Find where the given text appears and provide that cell's center as (X, Y) coordinate. 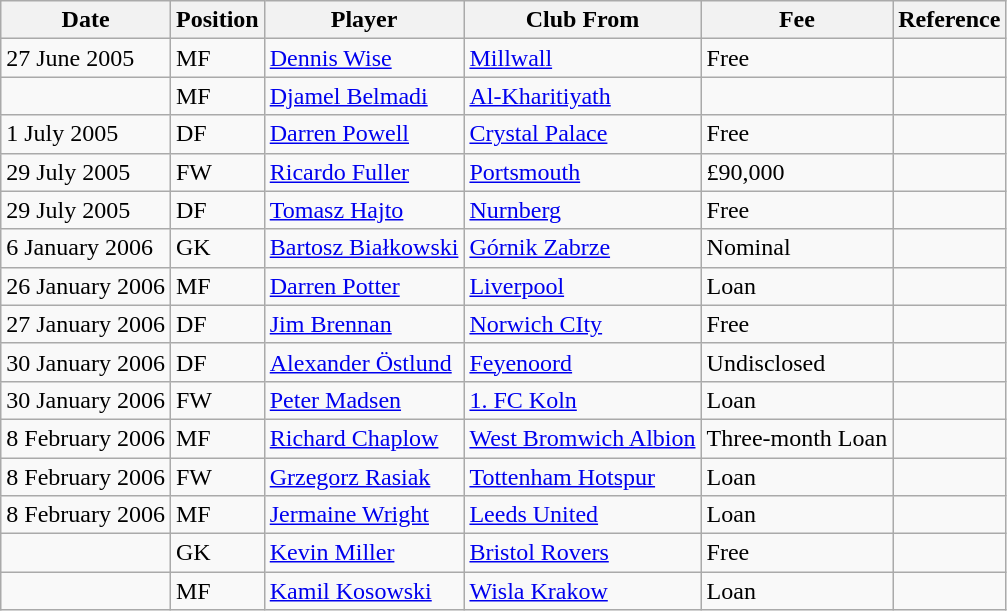
Feyenoord (582, 362)
1. FC Koln (582, 400)
26 January 2006 (86, 286)
£90,000 (797, 172)
Wisla Krakow (582, 591)
Leeds United (582, 515)
27 January 2006 (86, 324)
Undisclosed (797, 362)
1 July 2005 (86, 134)
Tomasz Hajto (364, 210)
Jim Brennan (364, 324)
Date (86, 20)
Fee (797, 20)
Reference (950, 20)
West Bromwich Albion (582, 438)
Portsmouth (582, 172)
Liverpool (582, 286)
Position (217, 20)
Nominal (797, 248)
Crystal Palace (582, 134)
Bristol Rovers (582, 553)
6 January 2006 (86, 248)
Nurnberg (582, 210)
Club From (582, 20)
Kamil Kosowski (364, 591)
Jermaine Wright (364, 515)
Tottenham Hotspur (582, 477)
Al-Kharitiyath (582, 96)
Player (364, 20)
Darren Potter (364, 286)
Kevin Miller (364, 553)
Darren Powell (364, 134)
Three-month Loan (797, 438)
27 June 2005 (86, 58)
Millwall (582, 58)
Peter Madsen (364, 400)
Ricardo Fuller (364, 172)
Grzegorz Rasiak (364, 477)
Djamel Belmadi (364, 96)
Górnik Zabrze (582, 248)
Richard Chaplow (364, 438)
Norwich CIty (582, 324)
Dennis Wise (364, 58)
Bartosz Białkowski (364, 248)
Alexander Östlund (364, 362)
